Output the [x, y] coordinate of the center of the cell containing the given text.  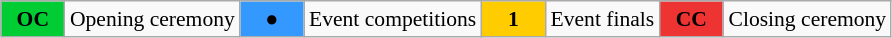
1 [513, 19]
Closing ceremony [807, 19]
Opening ceremony [152, 19]
Event finals [602, 19]
Event competitions [392, 19]
CC [691, 19]
OC [33, 19]
● [272, 19]
